Locate the cell with the specified text and output its [X, Y] center coordinate. 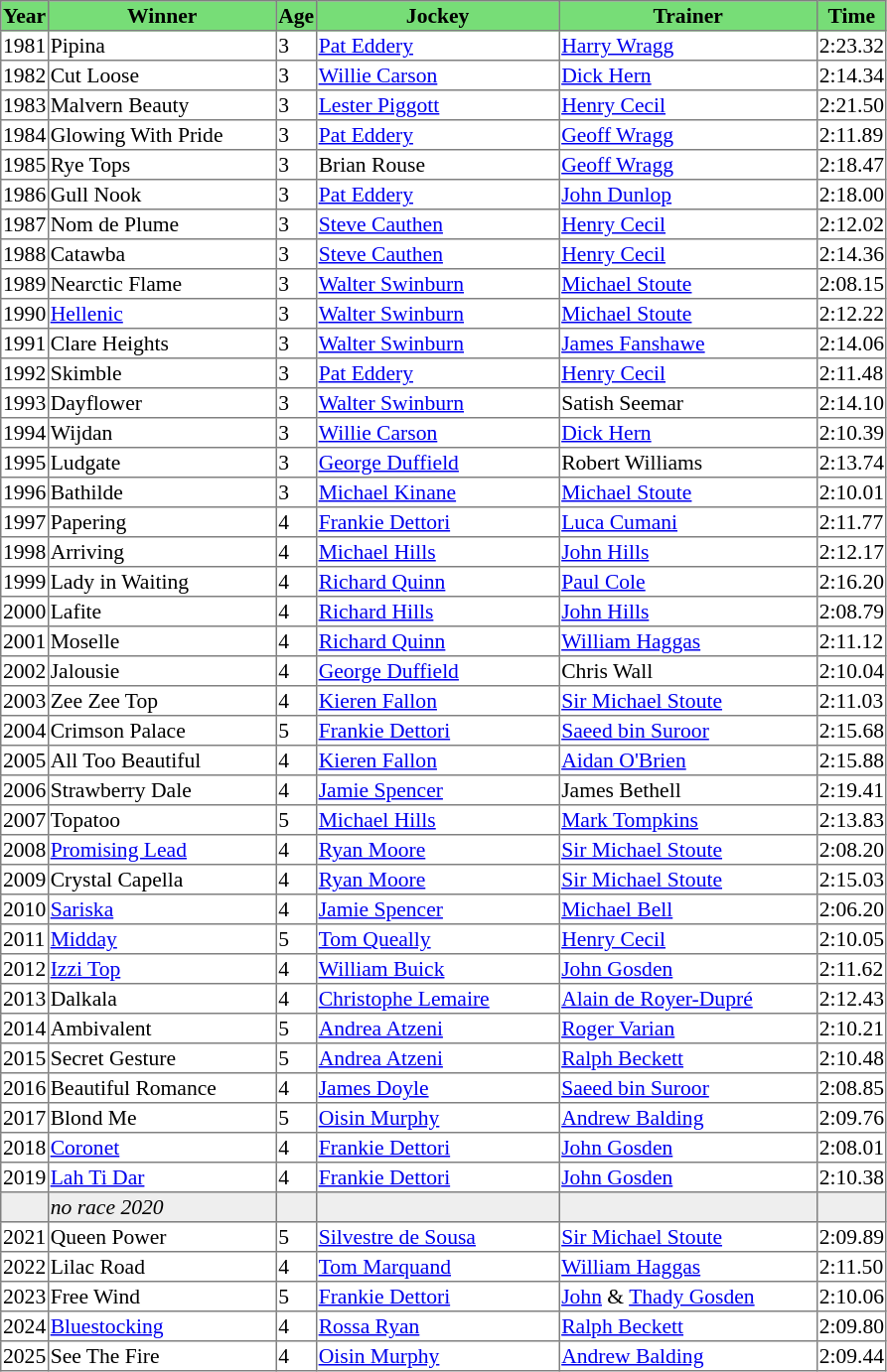
1991 [25, 343]
Luca Cumani [688, 522]
2:12.02 [851, 224]
James Doyle [437, 1088]
2025 [25, 1356]
Coronet [162, 1148]
1986 [25, 195]
Brian Rouse [437, 165]
2:09.76 [851, 1118]
1981 [25, 46]
1995 [25, 463]
2019 [25, 1177]
2:09.44 [851, 1356]
Richard Hills [437, 612]
Cut Loose [162, 75]
2:08.01 [851, 1148]
Michael Bell [688, 909]
2024 [25, 1326]
2:12.43 [851, 999]
2:14.10 [851, 403]
Silvestre de Sousa [437, 1237]
Beautiful Romance [162, 1088]
2:11.62 [851, 969]
2:10.06 [851, 1297]
2023 [25, 1297]
Lah Ti Dar [162, 1177]
Rossa Ryan [437, 1326]
2014 [25, 1029]
Bluestocking [162, 1326]
Tom Queally [437, 939]
2:14.36 [851, 254]
2011 [25, 939]
2000 [25, 612]
2:13.74 [851, 463]
All Too Beautiful [162, 760]
Wijdan [162, 433]
2:11.50 [851, 1267]
2:08.79 [851, 612]
Lester Piggott [437, 105]
Lafite [162, 612]
Winner [162, 16]
2:10.05 [851, 939]
James Bethell [688, 790]
2022 [25, 1267]
2012 [25, 969]
2:11.12 [851, 641]
Jalousie [162, 671]
2:14.06 [851, 343]
Skimble [162, 373]
Christophe Lemaire [437, 999]
2:11.77 [851, 522]
Satish Seemar [688, 403]
2:12.22 [851, 314]
Nom de Plume [162, 224]
Topatoo [162, 820]
2016 [25, 1088]
2010 [25, 909]
1987 [25, 224]
Crimson Palace [162, 731]
2:15.88 [851, 760]
2:11.89 [851, 135]
2009 [25, 880]
1988 [25, 254]
2:08.85 [851, 1088]
Strawberry Dale [162, 790]
2017 [25, 1118]
Blond Me [162, 1118]
Queen Power [162, 1237]
1993 [25, 403]
2:18.47 [851, 165]
Alain de Royer-Dupré [688, 999]
2008 [25, 850]
Dayflower [162, 403]
Ludgate [162, 463]
Rye Tops [162, 165]
John & Thady Gosden [688, 1297]
2018 [25, 1148]
2:10.01 [851, 492]
Clare Heights [162, 343]
Aidan O'Brien [688, 760]
Free Wind [162, 1297]
Lilac Road [162, 1267]
1984 [25, 135]
2:08.15 [851, 284]
Ambivalent [162, 1029]
2:11.03 [851, 701]
Pipina [162, 46]
2:12.17 [851, 552]
2:06.20 [851, 909]
William Buick [437, 969]
1989 [25, 284]
Zee Zee Top [162, 701]
Moselle [162, 641]
Sariska [162, 909]
Secret Gesture [162, 1058]
Year [25, 16]
2:10.04 [851, 671]
2003 [25, 701]
2:23.32 [851, 46]
Harry Wragg [688, 46]
2007 [25, 820]
1999 [25, 582]
Izzi Top [162, 969]
Malvern Beauty [162, 105]
1996 [25, 492]
Nearctic Flame [162, 284]
Hellenic [162, 314]
Gull Nook [162, 195]
Trainer [688, 16]
Catawba [162, 254]
2005 [25, 760]
2001 [25, 641]
2002 [25, 671]
2:11.48 [851, 373]
Jockey [437, 16]
1992 [25, 373]
Arriving [162, 552]
2:09.89 [851, 1237]
Glowing With Pride [162, 135]
2021 [25, 1237]
1997 [25, 522]
James Fanshawe [688, 343]
Tom Marquand [437, 1267]
Robert Williams [688, 463]
2:10.39 [851, 433]
2:08.20 [851, 850]
2:21.50 [851, 105]
1983 [25, 105]
2006 [25, 790]
John Dunlop [688, 195]
2:10.48 [851, 1058]
1990 [25, 314]
Papering [162, 522]
2:15.68 [851, 731]
Time [851, 16]
2:13.83 [851, 820]
Midday [162, 939]
2:10.21 [851, 1029]
2:09.80 [851, 1326]
1982 [25, 75]
1985 [25, 165]
Dalkala [162, 999]
2:16.20 [851, 582]
Chris Wall [688, 671]
2015 [25, 1058]
1994 [25, 433]
Paul Cole [688, 582]
See The Fire [162, 1356]
Bathilde [162, 492]
2:14.34 [851, 75]
2013 [25, 999]
Roger Varian [688, 1029]
Promising Lead [162, 850]
Age [296, 16]
2:10.38 [851, 1177]
Michael Kinane [437, 492]
Crystal Capella [162, 880]
2:19.41 [851, 790]
2004 [25, 731]
2:15.03 [851, 880]
2:18.00 [851, 195]
no race 2020 [162, 1207]
Lady in Waiting [162, 582]
1998 [25, 552]
Mark Tompkins [688, 820]
